Scan for the cell matching the given text and deliver its [x, y] coordinate at center. 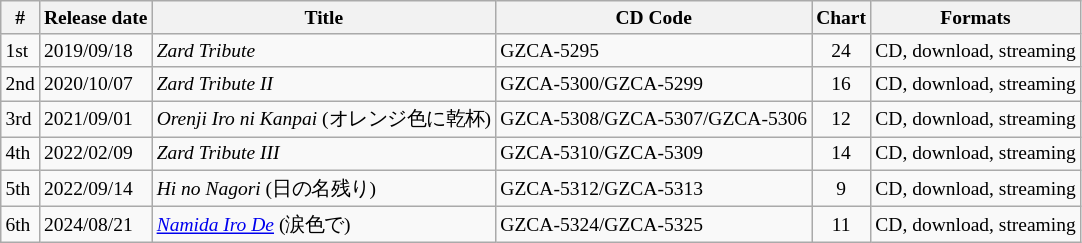
Formats [976, 18]
2021/09/01 [96, 119]
Zard Tribute [324, 50]
9 [842, 188]
Zard Tribute II [324, 84]
Orenji Iro ni Kanpai (オレンジ色に乾杯) [324, 119]
14 [842, 154]
16 [842, 84]
GZCA-5308/GZCA-5307/GZCA-5306 [654, 119]
Zard Tribute III [324, 154]
2024/08/21 [96, 224]
1st [20, 50]
12 [842, 119]
GZCA-5310/GZCA-5309 [654, 154]
5th [20, 188]
3rd [20, 119]
2019/09/18 [96, 50]
Hi no Nagori (日の名残り) [324, 188]
GZCA-5300/GZCA-5299 [654, 84]
6th [20, 224]
Title [324, 18]
2020/10/07 [96, 84]
GZCA-5312/GZCA-5313 [654, 188]
GZCA-5295 [654, 50]
CD Code [654, 18]
Chart [842, 18]
2022/09/14 [96, 188]
4th [20, 154]
11 [842, 224]
GZCA-5324/GZCA-5325 [654, 224]
2022/02/09 [96, 154]
Release date [96, 18]
24 [842, 50]
Namida Iro De (涙色で) [324, 224]
2nd [20, 84]
# [20, 18]
